Return the [X, Y] coordinate for the center point of the cell that contains the specified text.  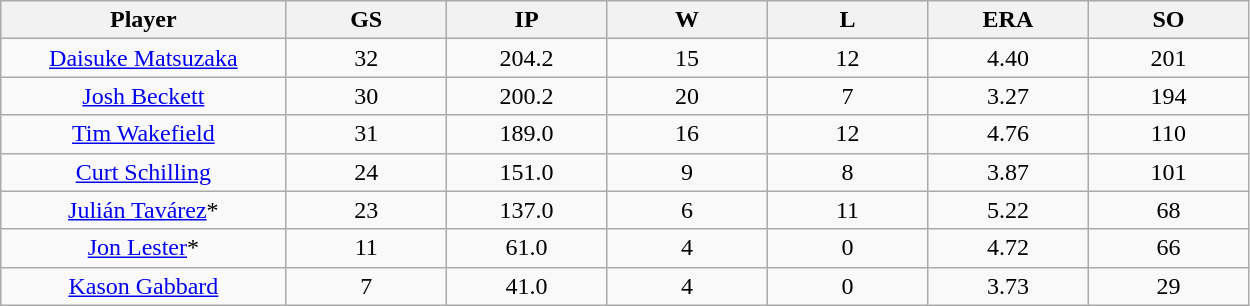
W [687, 20]
30 [366, 96]
8 [847, 172]
201 [1168, 58]
3.87 [1008, 172]
4.76 [1008, 134]
68 [1168, 210]
Player [144, 20]
3.27 [1008, 96]
4.72 [1008, 248]
9 [687, 172]
16 [687, 134]
24 [366, 172]
3.73 [1008, 286]
137.0 [526, 210]
SO [1168, 20]
15 [687, 58]
Tim Wakefield [144, 134]
101 [1168, 172]
41.0 [526, 286]
4.40 [1008, 58]
6 [687, 210]
32 [366, 58]
GS [366, 20]
20 [687, 96]
66 [1168, 248]
29 [1168, 286]
Julián Tavárez* [144, 210]
204.2 [526, 58]
Jon Lester* [144, 248]
Daisuke Matsuzaka [144, 58]
Kason Gabbard [144, 286]
31 [366, 134]
5.22 [1008, 210]
61.0 [526, 248]
151.0 [526, 172]
194 [1168, 96]
200.2 [526, 96]
L [847, 20]
Curt Schilling [144, 172]
23 [366, 210]
189.0 [526, 134]
Josh Beckett [144, 96]
ERA [1008, 20]
110 [1168, 134]
IP [526, 20]
